From the cell containing the given text, extract its center point as (X, Y) coordinate. 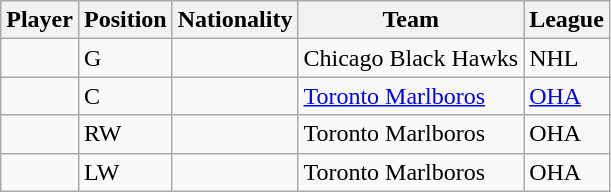
Team (411, 20)
Position (125, 20)
Chicago Black Hawks (411, 58)
G (125, 58)
Player (40, 20)
Nationality (235, 20)
League (567, 20)
NHL (567, 58)
C (125, 96)
RW (125, 134)
LW (125, 172)
